Capture the cell that displays the provided text and extract its [x, y] central coordinate. 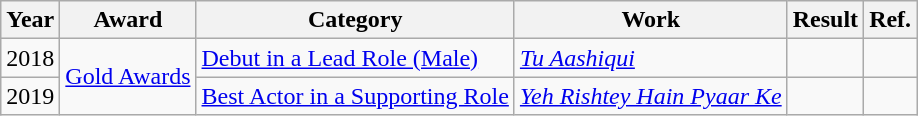
Best Actor in a Supporting Role [355, 96]
Yeh Rishtey Hain Pyaar Ke [650, 96]
Work [650, 20]
Award [128, 20]
Gold Awards [128, 77]
Tu Aashiqui [650, 58]
Ref. [890, 20]
Year [30, 20]
Category [355, 20]
2019 [30, 96]
2018 [30, 58]
Result [825, 20]
Debut in a Lead Role (Male) [355, 58]
